Scan for the cell matching the given text and deliver its [X, Y] coordinate at center. 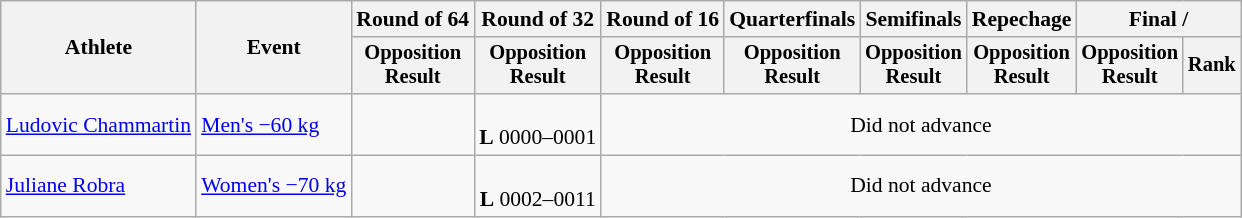
Juliane Robra [98, 186]
Round of 32 [538, 19]
Repechage [1022, 19]
Women's −70 kg [274, 186]
Men's −60 kg [274, 124]
Athlete [98, 48]
Quarterfinals [792, 19]
L 0002–0011 [538, 186]
Event [274, 48]
Round of 64 [412, 19]
Rank [1212, 66]
Ludovic Chammartin [98, 124]
Final / [1158, 19]
Semifinals [914, 19]
Round of 16 [662, 19]
L 0000–0001 [538, 124]
